Return the [x, y] coordinate for the center point of the cell that contains the specified text.  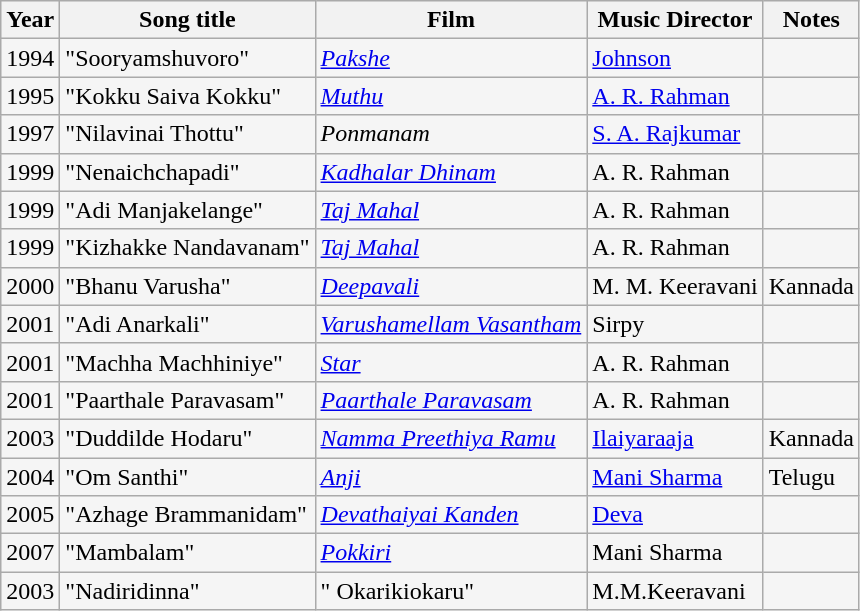
Sirpy [675, 324]
Music Director [675, 20]
"Kizhakke Nandavanam" [188, 248]
Star [451, 362]
1997 [30, 134]
Notes [811, 20]
" Okarikiokaru" [451, 591]
Deva [675, 515]
"Azhage Brammanidam" [188, 515]
"Adi Manjakelange" [188, 210]
Song title [188, 20]
"Mambalam" [188, 553]
Film [451, 20]
"Kokku Saiva Kokku" [188, 96]
Anji [451, 477]
Ilaiyaraaja [675, 438]
"Nilavinai Thottu" [188, 134]
2004 [30, 477]
Telugu [811, 477]
2005 [30, 515]
"Machha Machhiniye" [188, 362]
Johnson [675, 58]
Pokkiri [451, 553]
Varushamellam Vasantham [451, 324]
"Om Santhi" [188, 477]
"Nadiridinna" [188, 591]
Paarthale Paravasam [451, 400]
Deepavali [451, 286]
M.M.Keeravani [675, 591]
Kadhalar Dhinam [451, 172]
Muthu [451, 96]
S. A. Rajkumar [675, 134]
"Bhanu Varusha" [188, 286]
"Nenaichchapadi" [188, 172]
Year [30, 20]
2007 [30, 553]
"Sooryamshuvoro" [188, 58]
Namma Preethiya Ramu [451, 438]
2000 [30, 286]
1995 [30, 96]
"Adi Anarkali" [188, 324]
M. M. Keeravani [675, 286]
"Duddilde Hodaru" [188, 438]
Pakshe [451, 58]
Devathaiyai Kanden [451, 515]
"Paarthale Paravasam" [188, 400]
1994 [30, 58]
Ponmanam [451, 134]
